Search for the cell housing the specified text and yield its [x, y] center coordinate. 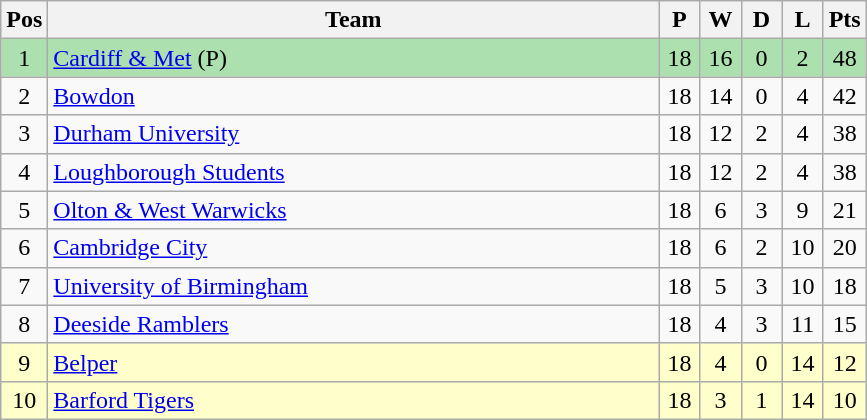
Durham University [354, 134]
Pos [24, 20]
Team [354, 20]
8 [24, 324]
Belper [354, 362]
15 [844, 324]
L [802, 20]
P [680, 20]
Cambridge City [354, 248]
48 [844, 58]
University of Birmingham [354, 286]
20 [844, 248]
D [762, 20]
Barford Tigers [354, 400]
Olton & West Warwicks [354, 210]
Bowdon [354, 96]
Cardiff & Met (P) [354, 58]
Pts [844, 20]
11 [802, 324]
Deeside Ramblers [354, 324]
21 [844, 210]
7 [24, 286]
42 [844, 96]
Loughborough Students [354, 172]
W [720, 20]
16 [720, 58]
